Locate the cell with the specified text and output its (X, Y) center coordinate. 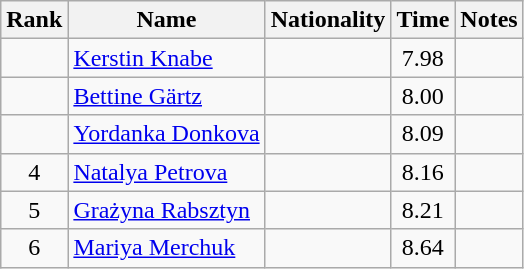
Nationality (328, 20)
7.98 (423, 58)
5 (34, 210)
8.09 (423, 134)
8.16 (423, 172)
Notes (489, 20)
8.64 (423, 248)
Yordanka Donkova (166, 134)
Rank (34, 20)
Grażyna Rabsztyn (166, 210)
Kerstin Knabe (166, 58)
Natalya Petrova (166, 172)
4 (34, 172)
Bettine Gärtz (166, 96)
Time (423, 20)
8.00 (423, 96)
Name (166, 20)
6 (34, 248)
Mariya Merchuk (166, 248)
8.21 (423, 210)
